Detect which cell encompasses the target text, then output its [x, y] center coordinate. 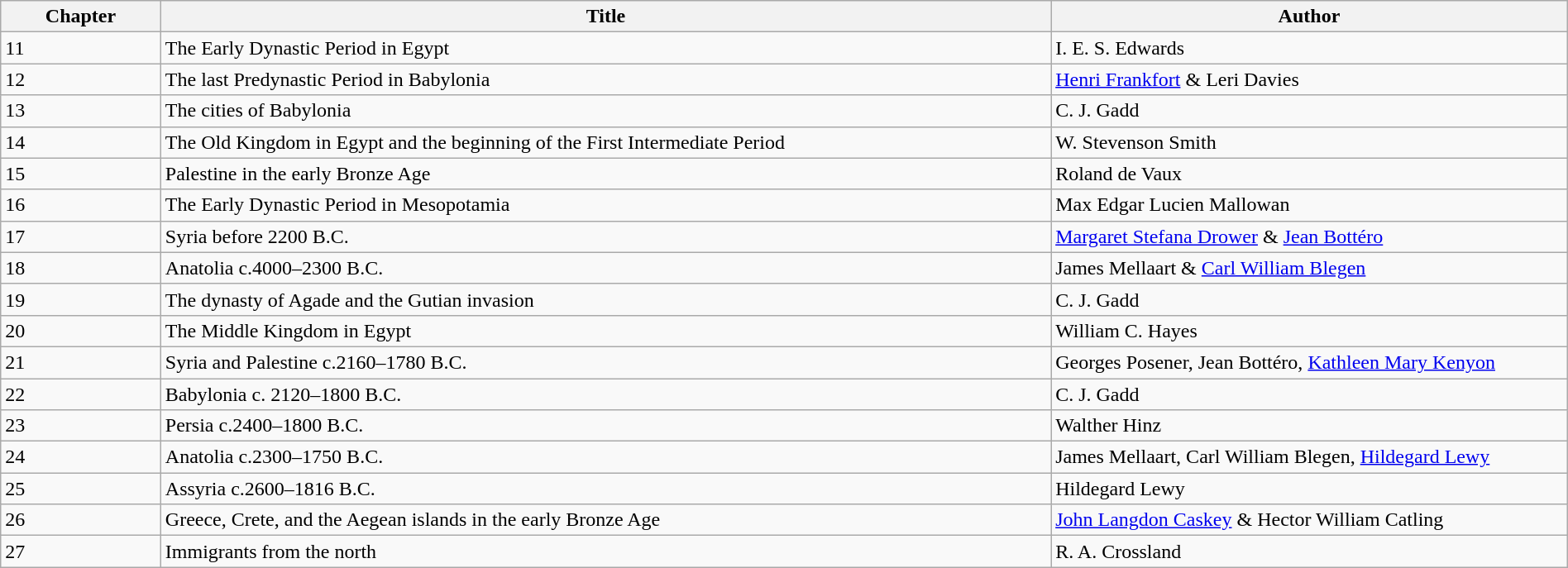
The cities of Babylonia [605, 111]
27 [81, 551]
25 [81, 489]
Babylonia c. 2120–1800 B.C. [605, 394]
James Mellaart & Carl William Blegen [1310, 268]
Chapter [81, 17]
Title [605, 17]
The Early Dynastic Period in Mesopotamia [605, 205]
Assyria c.2600–1816 B.C. [605, 489]
Palestine in the early Bronze Age [605, 174]
13 [81, 111]
Roland de Vaux [1310, 174]
Author [1310, 17]
Margaret Stefana Drower & Jean Bottéro [1310, 236]
Max Edgar Lucien Mallowan [1310, 205]
W. Stevenson Smith [1310, 142]
Syria before 2200 B.C. [605, 236]
23 [81, 426]
The Middle Kingdom in Egypt [605, 331]
11 [81, 48]
Georges Posener, Jean Bottéro, Kathleen Mary Kenyon [1310, 362]
20 [81, 331]
Anatolia c.2300–1750 B.C. [605, 457]
John Langdon Caskey & Hector William Catling [1310, 520]
I. E. S. Edwards [1310, 48]
William C. Hayes [1310, 331]
12 [81, 79]
15 [81, 174]
18 [81, 268]
21 [81, 362]
Immigrants from the north [605, 551]
17 [81, 236]
19 [81, 299]
The Old Kingdom in Egypt and the beginning of the First Intermediate Period [605, 142]
The dynasty of Agade and the Gutian invasion [605, 299]
16 [81, 205]
Syria and Palestine c.2160–1780 B.C. [605, 362]
22 [81, 394]
Persia c.2400–1800 B.C. [605, 426]
The last Predynastic Period in Babylonia [605, 79]
Hildegard Lewy [1310, 489]
26 [81, 520]
Greece, Crete, and the Aegean islands in the early Bronze Age [605, 520]
24 [81, 457]
The Early Dynastic Period in Egypt [605, 48]
James Mellaart, Carl William Blegen, Hildegard Lewy [1310, 457]
14 [81, 142]
Anatolia c.4000–2300 B.C. [605, 268]
R. A. Crossland [1310, 551]
Henri Frankfort & Leri Davies [1310, 79]
Walther Hinz [1310, 426]
